Return the [x, y] coordinate for the center point of the cell that contains the specified text.  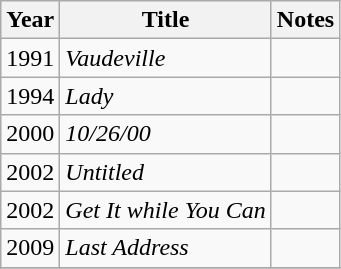
Title [166, 20]
Notes [305, 20]
Get It while You Can [166, 210]
1991 [30, 58]
Last Address [166, 248]
10/26/00 [166, 134]
Lady [166, 96]
1994 [30, 96]
Untitled [166, 172]
Year [30, 20]
Vaudeville [166, 58]
2009 [30, 248]
2000 [30, 134]
